Return the (x, y) coordinate for the center point of the cell that contains the specified text.  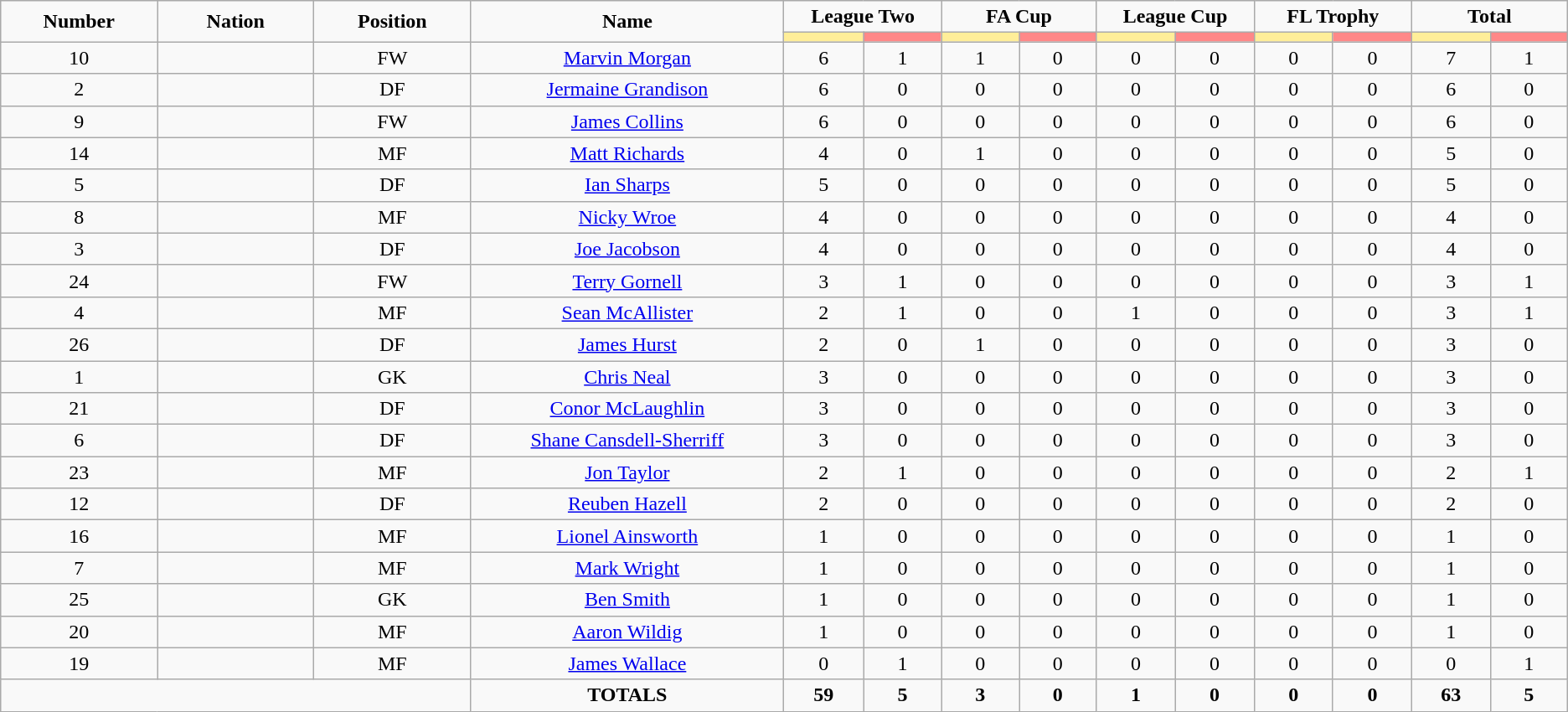
24 (79, 281)
Lionel Ainsworth (627, 536)
Reuben Hazell (627, 504)
James Hurst (627, 344)
Chris Neal (627, 376)
8 (79, 217)
Jermaine Grandison (627, 90)
Marvin Morgan (627, 58)
Aaron Wildig (627, 632)
Jon Taylor (627, 472)
Conor McLaughlin (627, 409)
25 (79, 600)
TOTALS (627, 695)
12 (79, 504)
Ian Sharps (627, 185)
10 (79, 58)
59 (824, 695)
23 (79, 472)
Joe Jacobson (627, 249)
Matt Richards (627, 153)
FL Trophy (1333, 17)
FA Cup (1019, 17)
Shane Cansdell-Sherriff (627, 441)
21 (79, 409)
19 (79, 663)
Nicky Wroe (627, 217)
League Cup (1175, 17)
9 (79, 121)
League Two (863, 17)
14 (79, 153)
Name (627, 22)
20 (79, 632)
Mark Wright (627, 568)
Terry Gornell (627, 281)
Total (1489, 17)
Position (392, 22)
Sean McAllister (627, 312)
James Collins (627, 121)
Number (79, 22)
James Wallace (627, 663)
63 (1451, 695)
Nation (236, 22)
26 (79, 344)
16 (79, 536)
Ben Smith (627, 600)
